Locate the cell with the specified text and output its (X, Y) center coordinate. 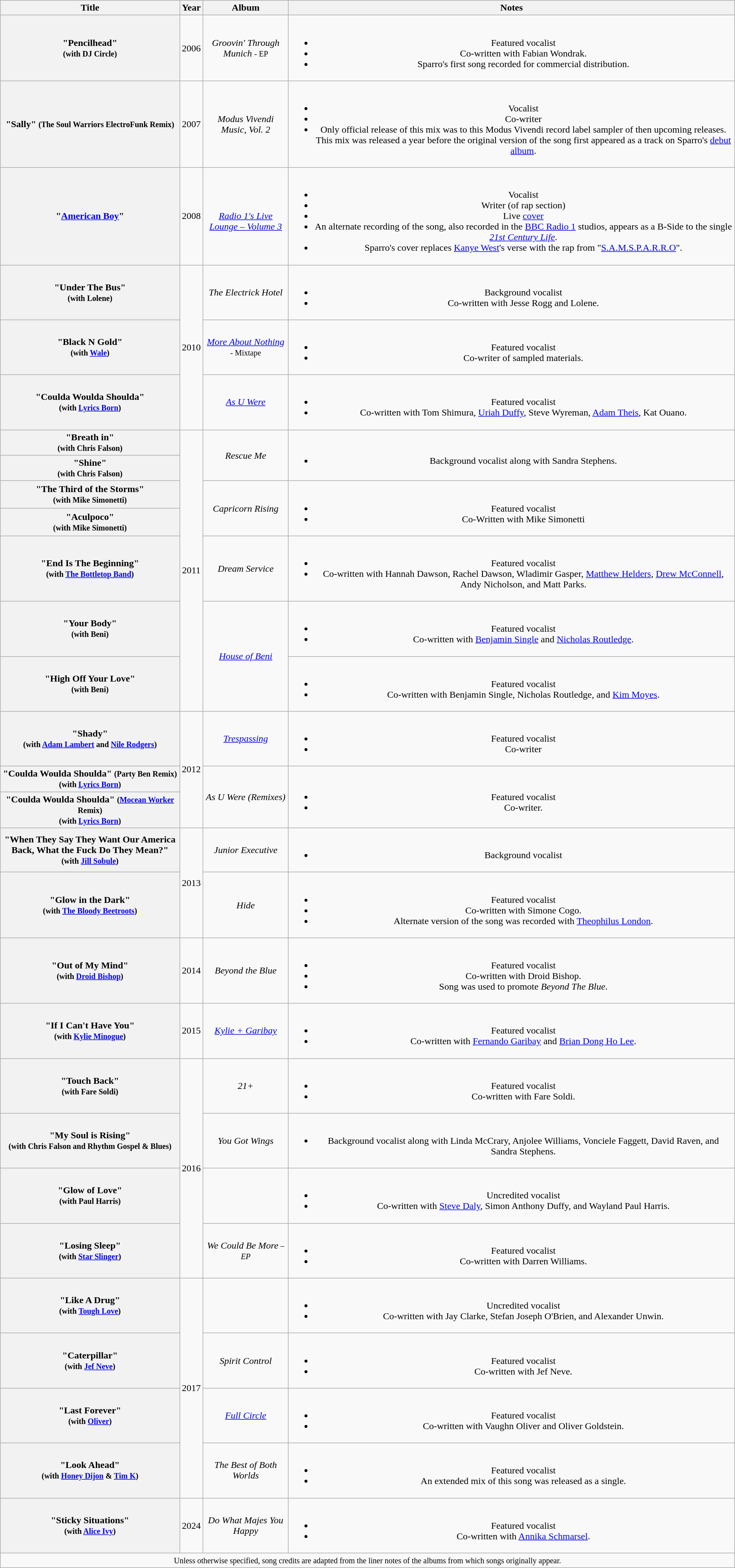
"High Off Your Love"(with Beni) (90, 684)
"Black N Gold"(with Wale) (90, 347)
"Coulda Woulda Shoulda" (Mocean Worker Remix)(with Lyrics Born) (90, 810)
As U Were (246, 402)
Background vocalist along with Linda McCrary, Anjolee Williams, Vonciele Faggett, David Raven, and Sandra Stephens. (512, 1141)
Featured vocalistCo-written with Darren Williams. (512, 1251)
Beyond the Blue (246, 971)
2008 (192, 216)
21+ (246, 1086)
Spirit Control (246, 1360)
2011 (192, 571)
Hide (246, 905)
Album (246, 8)
"Sticky Situations"(with Alice Ivy) (90, 1526)
Featured vocalistCo-written with Annika Schmarsel. (512, 1526)
"Losing Sleep"(with Star Slinger) (90, 1251)
Featured vocalistCo-written with Benjamin Single, Nicholas Routledge, and Kim Moyes. (512, 684)
Uncredited vocalistCo-written with Steve Daly, Simon Anthony Duffy, and Wayland Paul Harris. (512, 1196)
Featured vocalistCo-written with Fare Soldi. (512, 1086)
"My Soul is Rising"(with Chris Falson and Rhythm Gospel & Blues) (90, 1141)
"Shady"(with Adam Lambert and Nile Rodgers) (90, 739)
"Coulda Woulda Shoulda" (Party Ben Remix)(with Lyrics Born) (90, 779)
You Got Wings (246, 1141)
"Sally" (The Soul Warriors ElectroFunk Remix) (90, 124)
The Electrick Hotel (246, 292)
Rescue Me (246, 455)
Trespassing (246, 739)
2007 (192, 124)
Featured vocalistCo-writer (512, 739)
Kylie + Garibay (246, 1031)
Featured vocalistCo-written with Simone Cogo.Alternate version of the song was recorded with Theophilus London. (512, 905)
"When They Say They Want Our America Back, What the Fuck Do They Mean?"(with Jill Sobule) (90, 850)
Background vocalistCo-written with Jesse Rogg and Lolene. (512, 292)
More About Nothing - Mixtape (246, 347)
"Pencilhead"(with DJ Circle) (90, 48)
"Aculpoco"(with Mike Simonetti) (90, 522)
"Coulda Woulda Shoulda"(with Lyrics Born) (90, 402)
"Last Forever"(with Oliver) (90, 1415)
Dream Service (246, 568)
2013 (192, 883)
2016 (192, 1168)
"Under The Bus"(with Lolene) (90, 292)
House of Beni (246, 656)
Unless otherwise specified, song credits are adapted from the liner notes of the albums from which songs originally appear. (367, 1561)
Featured vocalistCo-written with Jef Neve. (512, 1360)
Uncredited vocalistCo-written with Jay Clarke, Stefan Joseph O'Brien, and Alexander Unwin. (512, 1305)
"American Boy" (90, 216)
"End Is The Beginning"(with The Bottletop Band) (90, 568)
2012 (192, 770)
Featured vocalistCo-written with Droid Bishop.Song was used to promote Beyond The Blue. (512, 971)
Groovin' Through Munich - EP (246, 48)
Year (192, 8)
Junior Executive (246, 850)
Radio 1's Live Lounge – Volume 3 (246, 216)
As U Were (Remixes) (246, 797)
Featured vocalistCo-written with Benjamin Single and Nicholas Routledge. (512, 629)
Notes (512, 8)
We Could Be More – EP (246, 1251)
"Touch Back"(with Fare Soldi) (90, 1086)
Featured vocalistCo-written with Hannah Dawson, Rachel Dawson, Wladimir Gasper, Matthew Helders, Drew McConnell, Andy Nicholson, and Matt Parks. (512, 568)
"Like A Drug"(with Tough Love) (90, 1305)
Background vocalist along with Sandra Stephens. (512, 455)
"Your Body"(with Beni) (90, 629)
"Out of My Mind"(with Droid Bishop) (90, 971)
Featured vocalistCo-Written with Mike Simonetti (512, 508)
2015 (192, 1031)
"The Third of the Storms"(with Mike Simonetti) (90, 494)
Do What Majes You Happy (246, 1526)
2024 (192, 1526)
2014 (192, 971)
Featured vocalistCo-writer of sampled materials. (512, 347)
"Glow in the Dark"(with The Bloody Beetroots) (90, 905)
Featured vocalistCo-written with Vaughn Oliver and Oliver Goldstein. (512, 1415)
"Shine"(with Chris Falson) (90, 468)
"Breath in"(with Chris Falson) (90, 443)
Title (90, 8)
Full Circle (246, 1415)
The Best of Both Worlds (246, 1470)
"Look Ahead"(with Honey Dijon & Tim K) (90, 1470)
"Glow of Love"(with Paul Harris) (90, 1196)
Featured vocalistCo-written with Tom Shimura, Uriah Duffy, Steve Wyreman, Adam Theis, Kat Ouano. (512, 402)
2017 (192, 1388)
Featured vocalistAn extended mix of this song was released as a single. (512, 1470)
"If I Can't Have You"(with Kylie Minogue) (90, 1031)
Featured vocalistCo-written with Fabian Wondrak.Sparro's first song recorded for commercial distribution. (512, 48)
"Caterpillar"(with Jef Neve) (90, 1360)
2006 (192, 48)
Background vocalist (512, 850)
Featured vocalistCo-written with Fernando Garibay and Brian Dong Ho Lee. (512, 1031)
Modus Vivendi Music, Vol. 2 (246, 124)
Featured vocalistCo-writer. (512, 797)
Capricorn Rising (246, 508)
2010 (192, 347)
